Extract the (x, y) coordinate from the center of the cell holding the provided text.  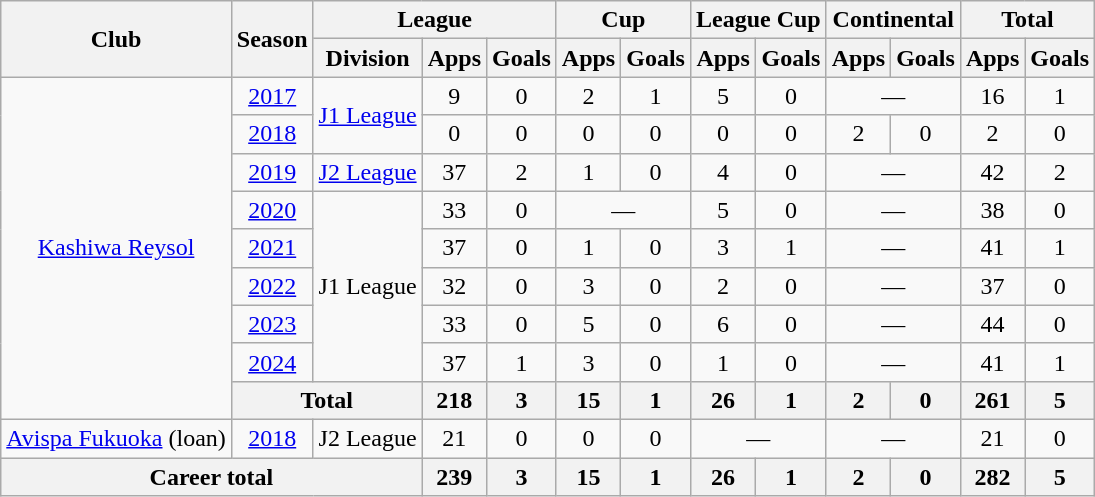
2024 (272, 362)
Career total (212, 477)
2023 (272, 324)
4 (722, 172)
38 (992, 210)
282 (992, 477)
Continental (893, 20)
32 (454, 286)
Division (368, 58)
2022 (272, 286)
2021 (272, 248)
League (434, 20)
League Cup (758, 20)
239 (454, 477)
Club (116, 39)
6 (722, 324)
9 (454, 96)
2020 (272, 210)
42 (992, 172)
16 (992, 96)
Avispa Fukuoka (loan) (116, 438)
Cup (623, 20)
218 (454, 400)
261 (992, 400)
2019 (272, 172)
Season (272, 39)
Kashiwa Reysol (116, 248)
44 (992, 324)
2017 (272, 96)
